Return the [X, Y] coordinate for the center point of the cell that contains the specified text.  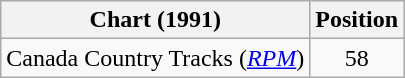
Canada Country Tracks (RPM) [156, 58]
Chart (1991) [156, 20]
Position [357, 20]
58 [357, 58]
